Search for the cell housing the specified text and yield its [x, y] center coordinate. 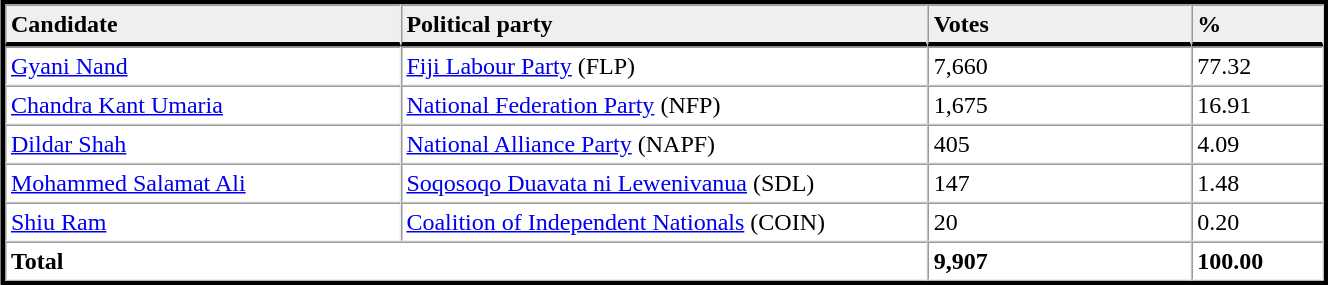
0.20 [1257, 222]
100.00 [1257, 262]
405 [1060, 144]
Dildar Shah [202, 144]
Coalition of Independent Nationals (COIN) [664, 222]
4.09 [1257, 144]
Fiji Labour Party (FLP) [664, 66]
1,675 [1060, 106]
Mohammed Salamat Ali [202, 184]
20 [1060, 222]
1.48 [1257, 184]
16.91 [1257, 106]
7,660 [1060, 66]
Shiu Ram [202, 222]
147 [1060, 184]
9,907 [1060, 262]
% [1257, 25]
Votes [1060, 25]
Candidate [202, 25]
Political party [664, 25]
National Alliance Party (NAPF) [664, 144]
Soqosoqo Duavata ni Lewenivanua (SDL) [664, 184]
Chandra Kant Umaria [202, 106]
Gyani Nand [202, 66]
National Federation Party (NFP) [664, 106]
77.32 [1257, 66]
Total [466, 262]
